Detect which cell encompasses the target text, then output its [X, Y] center coordinate. 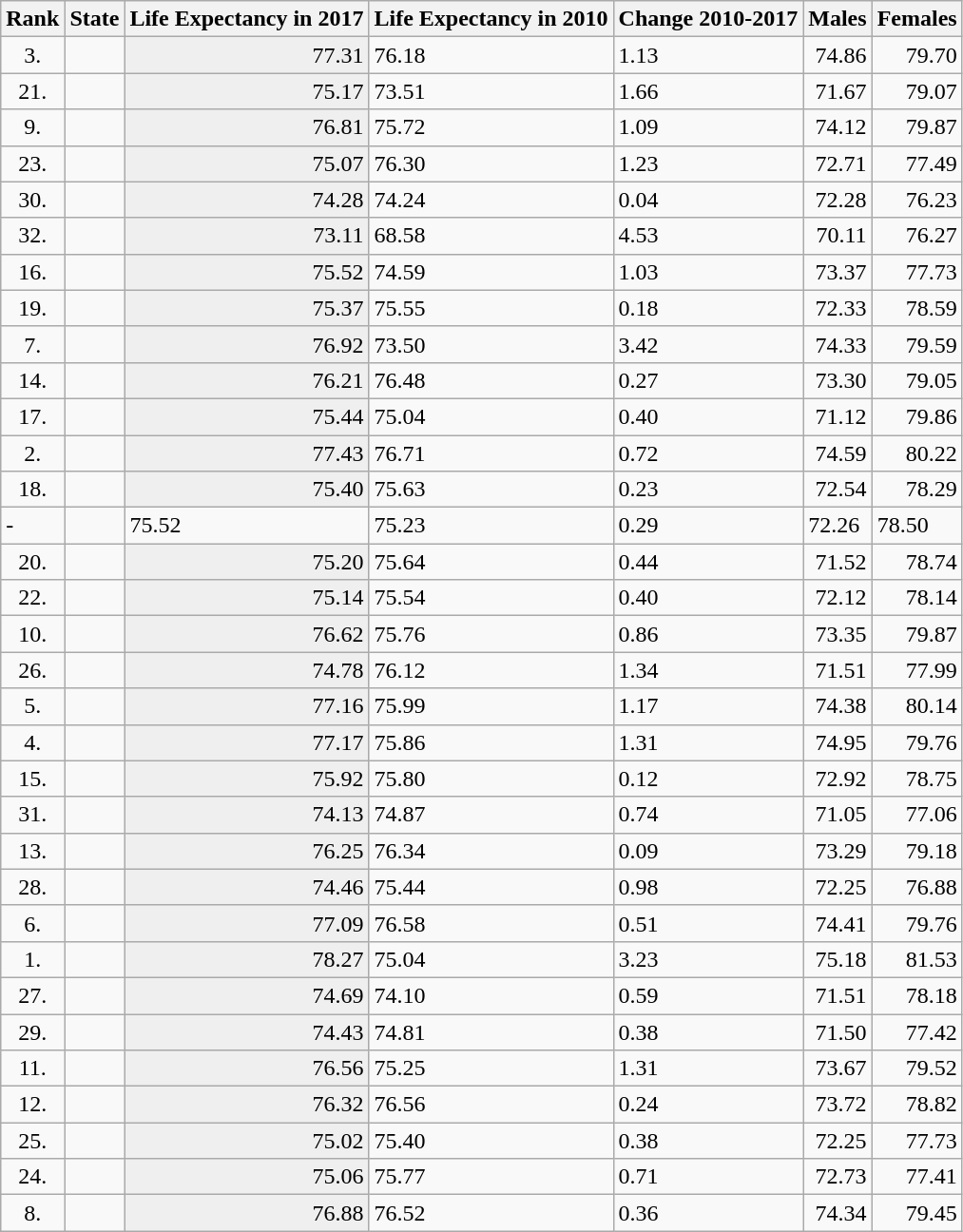
0.71 [708, 1177]
75.77 [491, 1177]
3.42 [708, 344]
75.63 [491, 490]
29. [32, 1031]
77.16 [247, 706]
17. [32, 416]
78.18 [916, 995]
21. [32, 91]
- [32, 526]
74.46 [247, 887]
0.09 [708, 851]
79.05 [916, 380]
0.04 [708, 200]
Rank [32, 19]
12. [32, 1105]
75.07 [247, 164]
75.18 [838, 959]
74.86 [838, 55]
73.72 [838, 1105]
0.98 [708, 887]
1. [32, 959]
76.48 [491, 380]
72.92 [838, 779]
16. [32, 272]
3.23 [708, 959]
74.33 [838, 344]
73.35 [838, 634]
78.29 [916, 490]
1.17 [708, 706]
1.23 [708, 164]
0.51 [708, 923]
79.70 [916, 55]
79.86 [916, 416]
75.54 [491, 598]
74.24 [491, 200]
71.12 [838, 416]
73.51 [491, 91]
76.52 [491, 1213]
75.76 [491, 634]
1.03 [708, 272]
68.58 [491, 236]
72.26 [838, 526]
71.52 [838, 562]
77.06 [916, 815]
0.29 [708, 526]
31. [32, 815]
76.27 [916, 236]
18. [32, 490]
71.67 [838, 91]
76.12 [491, 670]
78.27 [247, 959]
24. [32, 1177]
76.25 [247, 851]
74.10 [491, 995]
74.87 [491, 815]
0.59 [708, 995]
2. [32, 453]
79.18 [916, 851]
75.99 [491, 706]
8. [32, 1213]
78.74 [916, 562]
0.74 [708, 815]
1.66 [708, 91]
10. [32, 634]
79.07 [916, 91]
0.27 [708, 380]
78.59 [916, 308]
Life Expectancy in 2017 [247, 19]
72.28 [838, 200]
0.36 [708, 1213]
75.37 [247, 308]
1.13 [708, 55]
75.17 [247, 91]
75.02 [247, 1141]
71.05 [838, 815]
75.80 [491, 779]
0.24 [708, 1105]
0.86 [708, 634]
75.06 [247, 1177]
70.11 [838, 236]
72.73 [838, 1177]
76.71 [491, 453]
75.25 [491, 1068]
Change 2010-2017 [708, 19]
73.37 [838, 272]
75.64 [491, 562]
77.43 [247, 453]
9. [32, 127]
77.41 [916, 1177]
76.58 [491, 923]
74.81 [491, 1031]
81.53 [916, 959]
80.22 [916, 453]
State [95, 19]
76.23 [916, 200]
78.75 [916, 779]
0.12 [708, 779]
Females [916, 19]
76.81 [247, 127]
75.20 [247, 562]
74.69 [247, 995]
72.33 [838, 308]
75.14 [247, 598]
1.34 [708, 670]
25. [32, 1141]
74.12 [838, 127]
75.72 [491, 127]
27. [32, 995]
76.18 [491, 55]
77.99 [916, 670]
77.49 [916, 164]
23. [32, 164]
75.55 [491, 308]
74.78 [247, 670]
77.42 [916, 1031]
74.41 [838, 923]
72.71 [838, 164]
75.86 [491, 742]
76.62 [247, 634]
0.23 [708, 490]
71.50 [838, 1031]
11. [32, 1068]
7. [32, 344]
5. [32, 706]
32. [32, 236]
0.18 [708, 308]
74.28 [247, 200]
22. [32, 598]
79.45 [916, 1213]
26. [32, 670]
73.29 [838, 851]
76.30 [491, 164]
73.50 [491, 344]
73.11 [247, 236]
3. [32, 55]
79.52 [916, 1068]
13. [32, 851]
74.43 [247, 1031]
76.32 [247, 1105]
30. [32, 200]
73.30 [838, 380]
79.59 [916, 344]
74.38 [838, 706]
72.12 [838, 598]
74.95 [838, 742]
80.14 [916, 706]
4.53 [708, 236]
77.17 [247, 742]
76.92 [247, 344]
76.34 [491, 851]
15. [32, 779]
73.67 [838, 1068]
28. [32, 887]
78.14 [916, 598]
Males [838, 19]
78.82 [916, 1105]
1.09 [708, 127]
78.50 [916, 526]
74.34 [838, 1213]
77.09 [247, 923]
0.44 [708, 562]
20. [32, 562]
76.21 [247, 380]
19. [32, 308]
6. [32, 923]
72.54 [838, 490]
0.72 [708, 453]
75.92 [247, 779]
Life Expectancy in 2010 [491, 19]
75.23 [491, 526]
74.13 [247, 815]
14. [32, 380]
77.31 [247, 55]
4. [32, 742]
